Capture the cell that displays the provided text and extract its [x, y] central coordinate. 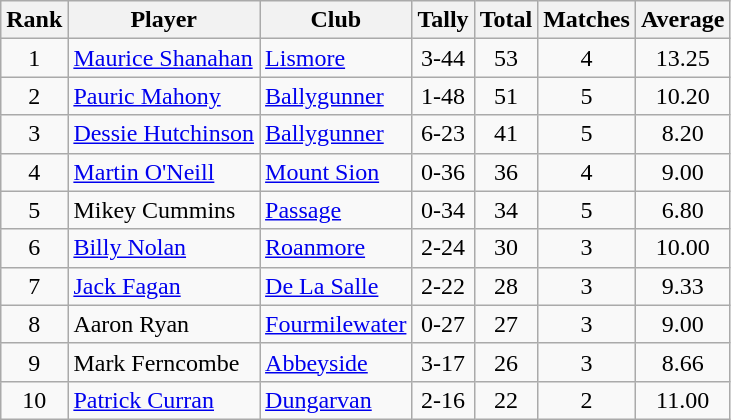
Mikey Cummins [164, 210]
Dessie Hutchinson [164, 134]
0-36 [443, 172]
Mount Sion [336, 172]
9 [34, 362]
Dungarvan [336, 400]
Roanmore [336, 248]
1-48 [443, 96]
0-34 [443, 210]
Total [506, 20]
30 [506, 248]
Pauric Mahony [164, 96]
2-24 [443, 248]
34 [506, 210]
27 [506, 324]
10.20 [682, 96]
9.33 [682, 286]
Player [164, 20]
7 [34, 286]
28 [506, 286]
Maurice Shanahan [164, 58]
Aaron Ryan [164, 324]
2-16 [443, 400]
10.00 [682, 248]
8 [34, 324]
36 [506, 172]
53 [506, 58]
13.25 [682, 58]
22 [506, 400]
2-22 [443, 286]
Average [682, 20]
6 [34, 248]
41 [506, 134]
6-23 [443, 134]
Matches [587, 20]
Billy Nolan [164, 248]
1 [34, 58]
3-17 [443, 362]
Passage [336, 210]
Rank [34, 20]
Patrick Curran [164, 400]
Mark Ferncombe [164, 362]
26 [506, 362]
51 [506, 96]
De La Salle [336, 286]
Martin O'Neill [164, 172]
Abbeyside [336, 362]
8.20 [682, 134]
8.66 [682, 362]
6.80 [682, 210]
0-27 [443, 324]
Fourmilewater [336, 324]
Lismore [336, 58]
Tally [443, 20]
10 [34, 400]
3-44 [443, 58]
11.00 [682, 400]
Jack Fagan [164, 286]
Club [336, 20]
